Locate the cell with the specified text and output its [X, Y] center coordinate. 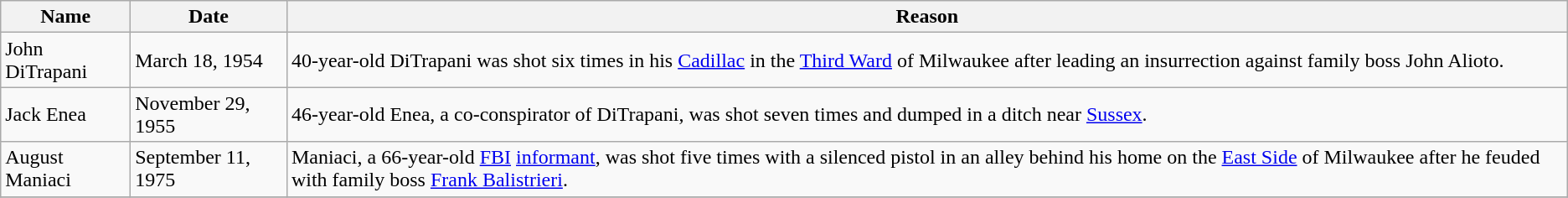
Date [209, 17]
Reason [926, 17]
John DiTrapani [65, 60]
Jack Enea [65, 114]
March 18, 1954 [209, 60]
November 29, 1955 [209, 114]
Name [65, 17]
August Maniaci [65, 169]
September 11, 1975 [209, 169]
46-year-old Enea, a co-conspirator of DiTrapani, was shot seven times and dumped in a ditch near Sussex. [926, 114]
